For the text-containing cell, return its midpoint in [X, Y] coordinate format. 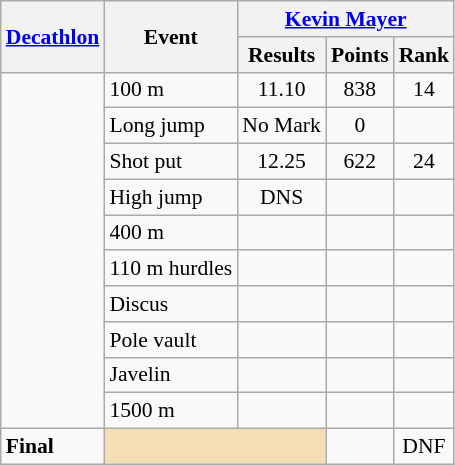
Rank [424, 55]
Final [53, 447]
Long jump [170, 126]
0 [360, 126]
Event [170, 36]
14 [424, 90]
DNS [282, 197]
Shot put [170, 162]
622 [360, 162]
Kevin Mayer [346, 19]
110 m hurdles [170, 269]
Pole vault [170, 340]
Results [282, 55]
DNF [424, 447]
400 m [170, 233]
No Mark [282, 126]
Javelin [170, 375]
Discus [170, 304]
100 m [170, 90]
838 [360, 90]
Decathlon [53, 36]
High jump [170, 197]
12.25 [282, 162]
24 [424, 162]
11.10 [282, 90]
1500 m [170, 411]
Points [360, 55]
